Capture the cell that displays the provided text and extract its (X, Y) central coordinate. 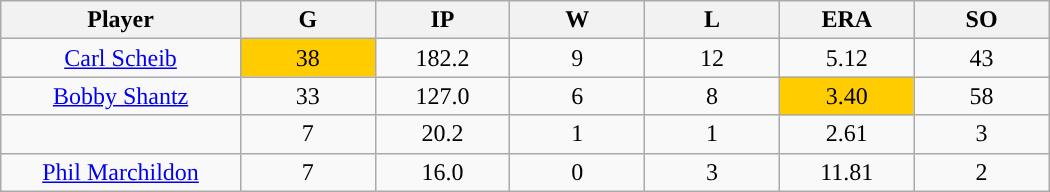
5.12 (846, 58)
Carl Scheib (121, 58)
6 (578, 96)
33 (308, 96)
IP (442, 20)
12 (712, 58)
0 (578, 172)
SO (982, 20)
43 (982, 58)
G (308, 20)
58 (982, 96)
Phil Marchildon (121, 172)
ERA (846, 20)
11.81 (846, 172)
Bobby Shantz (121, 96)
Player (121, 20)
38 (308, 58)
9 (578, 58)
127.0 (442, 96)
2.61 (846, 134)
16.0 (442, 172)
182.2 (442, 58)
20.2 (442, 134)
3.40 (846, 96)
W (578, 20)
8 (712, 96)
2 (982, 172)
L (712, 20)
